For the text-containing cell, return its midpoint in [X, Y] coordinate format. 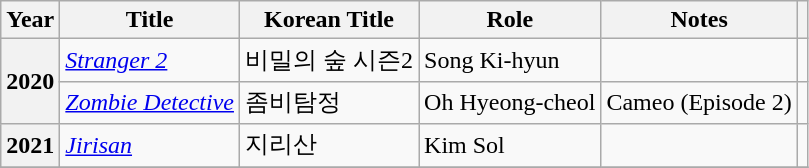
좀비탐정 [328, 102]
Year [30, 20]
Zombie Detective [150, 102]
Cameo (Episode 2) [699, 102]
Title [150, 20]
Song Ki-hyun [510, 60]
2021 [30, 146]
Stranger 2 [150, 60]
비밀의 숲 시즌2 [328, 60]
2020 [30, 82]
Korean Title [328, 20]
Kim Sol [510, 146]
Role [510, 20]
Jirisan [150, 146]
Oh Hyeong-cheol [510, 102]
Notes [699, 20]
지리산 [328, 146]
